Provide the (X, Y) coordinate of the cell's center where the given text is located.  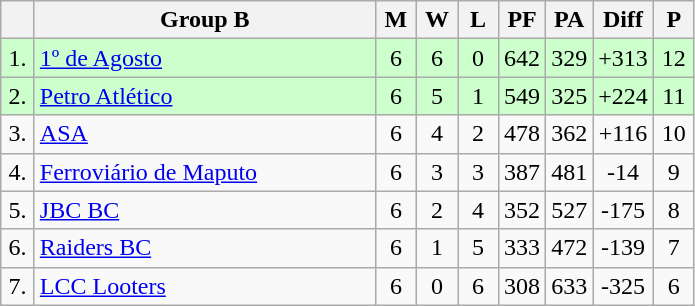
352 (522, 210)
P (674, 20)
-175 (624, 210)
+313 (624, 58)
527 (570, 210)
Group B (204, 20)
11 (674, 96)
387 (522, 172)
PF (522, 20)
333 (522, 248)
1º de Agosto (204, 58)
10 (674, 134)
PA (570, 20)
472 (570, 248)
362 (570, 134)
633 (570, 286)
4. (18, 172)
7 (674, 248)
+224 (624, 96)
+116 (624, 134)
7. (18, 286)
478 (522, 134)
ASA (204, 134)
M (396, 20)
L (478, 20)
481 (570, 172)
329 (570, 58)
12 (674, 58)
Ferroviário de Maputo (204, 172)
JBC BC (204, 210)
6. (18, 248)
-14 (624, 172)
308 (522, 286)
Petro Atlético (204, 96)
-325 (624, 286)
Diff (624, 20)
Raiders BC (204, 248)
549 (522, 96)
642 (522, 58)
9 (674, 172)
W (436, 20)
5. (18, 210)
1. (18, 58)
3. (18, 134)
325 (570, 96)
8 (674, 210)
2. (18, 96)
LCC Looters (204, 286)
-139 (624, 248)
